Identify which cell holds the provided text, then report its (x, y) central coordinate. 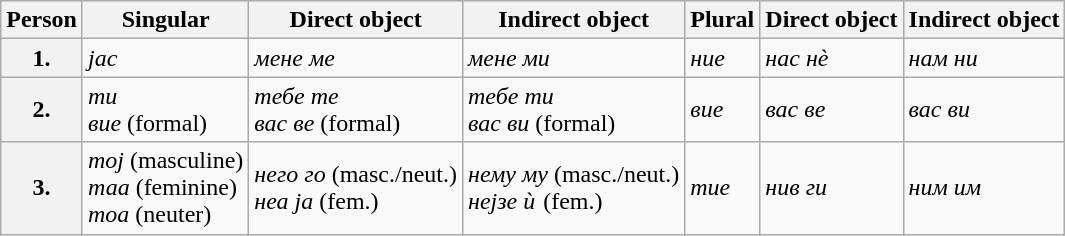
него го (masc./neut.)неа ја (fem.) (356, 188)
тебе тивас ви (formal) (573, 110)
тивие (formal) (165, 110)
вие (722, 110)
нас нѐ (832, 58)
ним им (984, 188)
тебе тевас ве (formal) (356, 110)
1. (42, 58)
тие (722, 188)
Singular (165, 20)
мене ми (573, 58)
нам ни (984, 58)
Plural (722, 20)
ние (722, 58)
јас (165, 58)
нив ги (832, 188)
2. (42, 110)
Person (42, 20)
вас ви (984, 110)
3. (42, 188)
мене ме (356, 58)
вас ве (832, 110)
тој (masculine)таа (feminine)тоа (neuter) (165, 188)
нему му (masc./neut.)нејзе ѝ (fem.) (573, 188)
